Pinpoint the cell where the given text exists, returning its (x, y) midpoint coordinate. 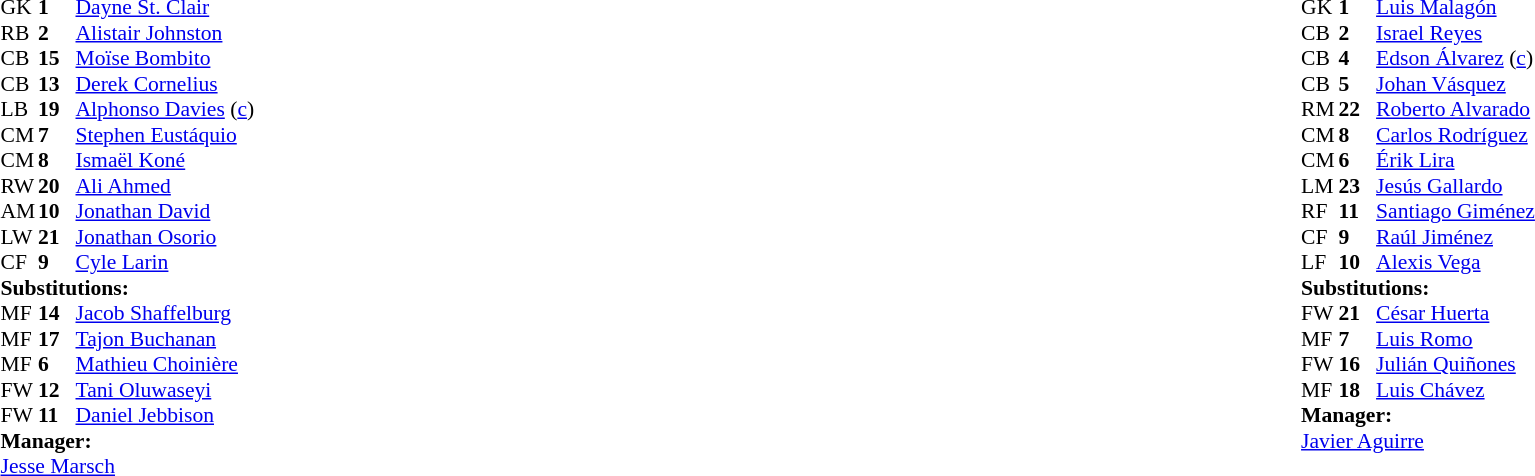
LM (1320, 186)
Javier Aguirre (1418, 441)
Jacob Shaffelburg (166, 313)
Luis Chávez (1456, 390)
23 (1358, 186)
22 (1358, 109)
César Huerta (1456, 313)
14 (57, 313)
Derek Cornelius (166, 84)
Ismaël Koné (166, 161)
Mathieu Choinière (166, 365)
12 (57, 390)
16 (1358, 365)
Érik Lira (1456, 161)
Luis Romo (1456, 339)
Ali Ahmed (166, 186)
13 (57, 84)
RB (19, 33)
Tani Oluwaseyi (166, 390)
Julián Quiñones (1456, 365)
Santiago Giménez (1456, 211)
17 (57, 339)
Edson Álvarez (c) (1456, 59)
Israel Reyes (1456, 33)
Alexis Vega (1456, 263)
Roberto Alvarado (1456, 109)
LW (19, 237)
Stephen Eustáquio (166, 135)
LF (1320, 263)
19 (57, 109)
15 (57, 59)
LB (19, 109)
5 (1358, 84)
Carlos Rodríguez (1456, 135)
Cyle Larin (166, 263)
Jesús Gallardo (1456, 186)
Raúl Jiménez (1456, 237)
Daniel Jebbison (166, 415)
RM (1320, 109)
18 (1358, 390)
Alphonso Davies (c) (166, 109)
Johan Vásquez (1456, 84)
Tajon Buchanan (166, 339)
Moïse Bombito (166, 59)
Jonathan David (166, 211)
4 (1358, 59)
RF (1320, 211)
20 (57, 186)
RW (19, 186)
Jonathan Osorio (166, 237)
Alistair Johnston (166, 33)
AM (19, 211)
